Determine the [x, y] coordinate at the center of the cell enclosing the given text.  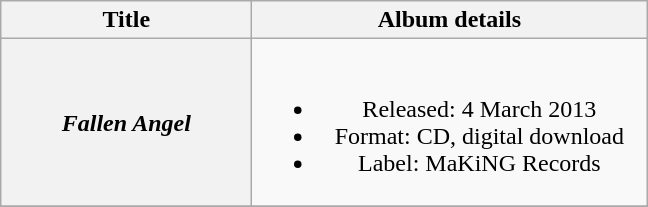
Released: 4 March 2013Format: CD, digital downloadLabel: MaKiNG Records [450, 122]
Fallen Angel [126, 122]
Title [126, 20]
Album details [450, 20]
